Find where the given text appears and provide that cell's center as [X, Y] coordinate. 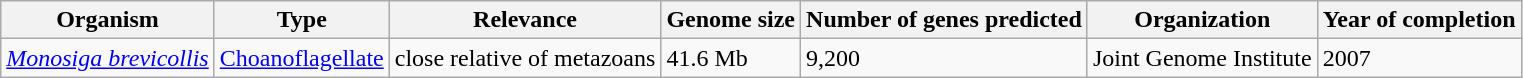
Choanoflagellate [302, 58]
2007 [1419, 58]
9,200 [944, 58]
Joint Genome Institute [1202, 58]
Genome size [731, 20]
Monosiga brevicollis [108, 58]
41.6 Mb [731, 58]
close relative of metazoans [525, 58]
Year of completion [1419, 20]
Number of genes predicted [944, 20]
Relevance [525, 20]
Type [302, 20]
Organism [108, 20]
Organization [1202, 20]
